Determine the (x, y) coordinate at the center of the cell enclosing the given text.  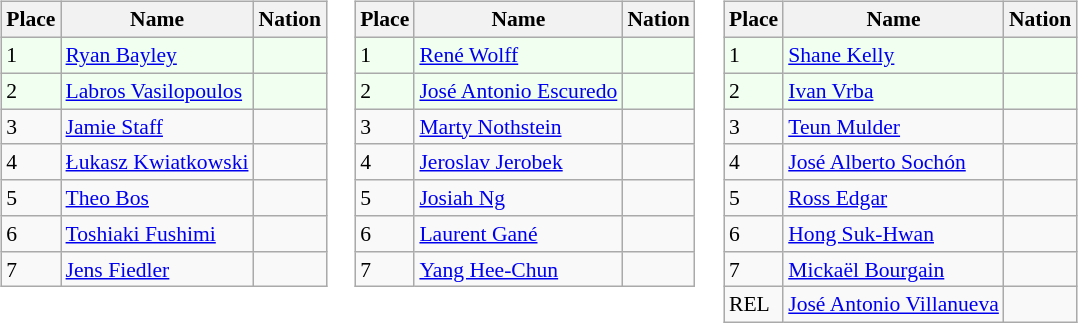
Jeroslav Jerobek (518, 162)
Shane Kelly (894, 55)
Josiah Ng (518, 198)
Labros Vasilopoulos (158, 91)
Jens Fiedler (158, 269)
Marty Nothstein (518, 127)
Toshiaki Fushimi (158, 234)
Theo Bos (158, 198)
Ross Edgar (894, 198)
Ryan Bayley (158, 55)
José Alberto Sochón (894, 162)
Yang Hee-Chun (518, 269)
José Antonio Escuredo (518, 91)
Mickaël Bourgain (894, 269)
Łukasz Kwiatkowski (158, 162)
José Antonio Villanueva (894, 305)
REL (754, 305)
Ivan Vrba (894, 91)
René Wolff (518, 55)
Hong Suk-Hwan (894, 234)
Teun Mulder (894, 127)
Laurent Gané (518, 234)
Jamie Staff (158, 127)
